For the text-containing cell, return its midpoint in (x, y) coordinate format. 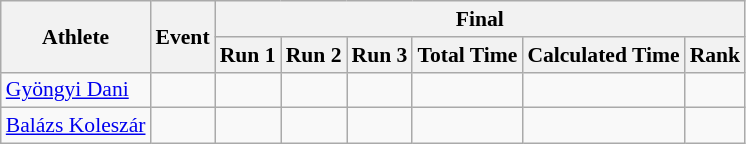
Calculated Time (603, 55)
Balázs Koleszár (76, 126)
Run 2 (314, 55)
Event (183, 36)
Rank (716, 55)
Total Time (467, 55)
Gyöngyi Dani (76, 90)
Run 3 (379, 55)
Athlete (76, 36)
Run 1 (248, 55)
Final (480, 19)
